Provide the (x, y) coordinate of the cell's center where the given text is located.  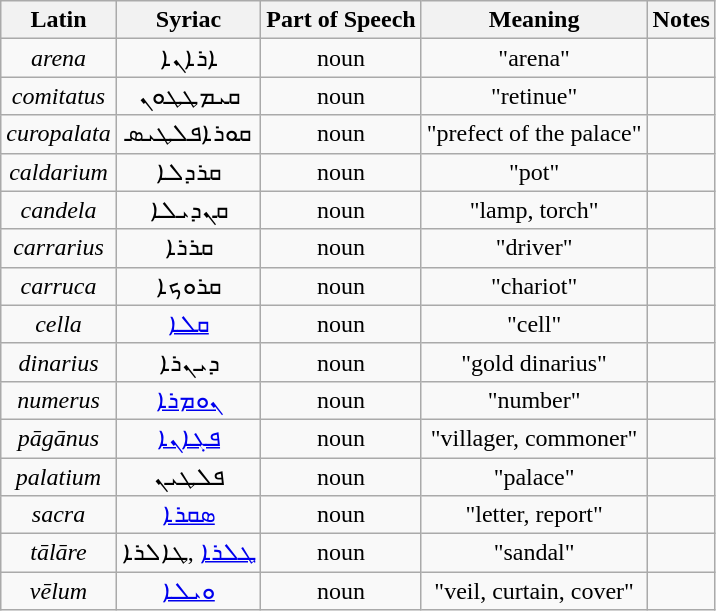
candela (59, 210)
ܦܠܛܝܢ (188, 477)
tālāre (59, 553)
Part of Speech (341, 20)
ܩܪܘܟܐ (188, 286)
"letter, report" (534, 515)
comitatus (59, 96)
ܣܩܪܐ (188, 515)
arena (59, 58)
ܩܪܪܐ (188, 248)
ܢܘܡܪܐ (188, 400)
ܘܝܠܐ (188, 591)
"sandal" (534, 553)
"palace" (534, 477)
ܐܪܐܢܐ (188, 58)
"number" (534, 400)
"veil, curtain, cover" (534, 591)
ܩܠܐ (188, 324)
ܦܓܐܢܐ (188, 438)
"arena" (534, 58)
ܕܝܢܪܐ (188, 362)
ܩܝܡܛܛܘܢ (188, 96)
curopalata (59, 134)
Syriac (188, 20)
vēlum (59, 591)
dinarius (59, 362)
"villager, commoner" (534, 438)
palatium (59, 477)
"lamp, torch" (534, 210)
ܩܘܪܐܦܠܛܝܣ (188, 134)
numerus (59, 400)
cella (59, 324)
"pot" (534, 172)
ܩܢܕܝܠܐ (188, 210)
"prefect of the palace" (534, 134)
caldarium (59, 172)
Notes (681, 20)
Meaning (534, 20)
ܛܠܪܐ ,ܛܐܠܪܐ (188, 553)
carruca (59, 286)
ܩܪܕܠܐ (188, 172)
"chariot" (534, 286)
pāgānus (59, 438)
"retinue" (534, 96)
"cell" (534, 324)
"driver" (534, 248)
"gold dinarius" (534, 362)
Latin (59, 20)
sacra (59, 515)
carrarius (59, 248)
